Find where the given text appears and provide that cell's center as (X, Y) coordinate. 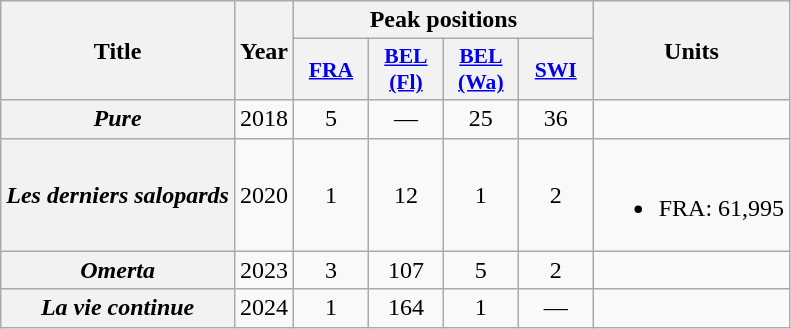
2020 (264, 194)
107 (406, 270)
Year (264, 50)
Units (691, 50)
Peak positions (444, 20)
164 (406, 308)
25 (480, 119)
3 (332, 270)
FRA: 61,995 (691, 194)
FRA (332, 70)
2023 (264, 270)
Les derniers salopards (118, 194)
La vie continue (118, 308)
12 (406, 194)
36 (556, 119)
Title (118, 50)
SWI (556, 70)
BEL (Fl) (406, 70)
Omerta (118, 270)
BEL (Wa) (480, 70)
2018 (264, 119)
Pure (118, 119)
2024 (264, 308)
